Pinpoint the cell where the given text exists, returning its [x, y] midpoint coordinate. 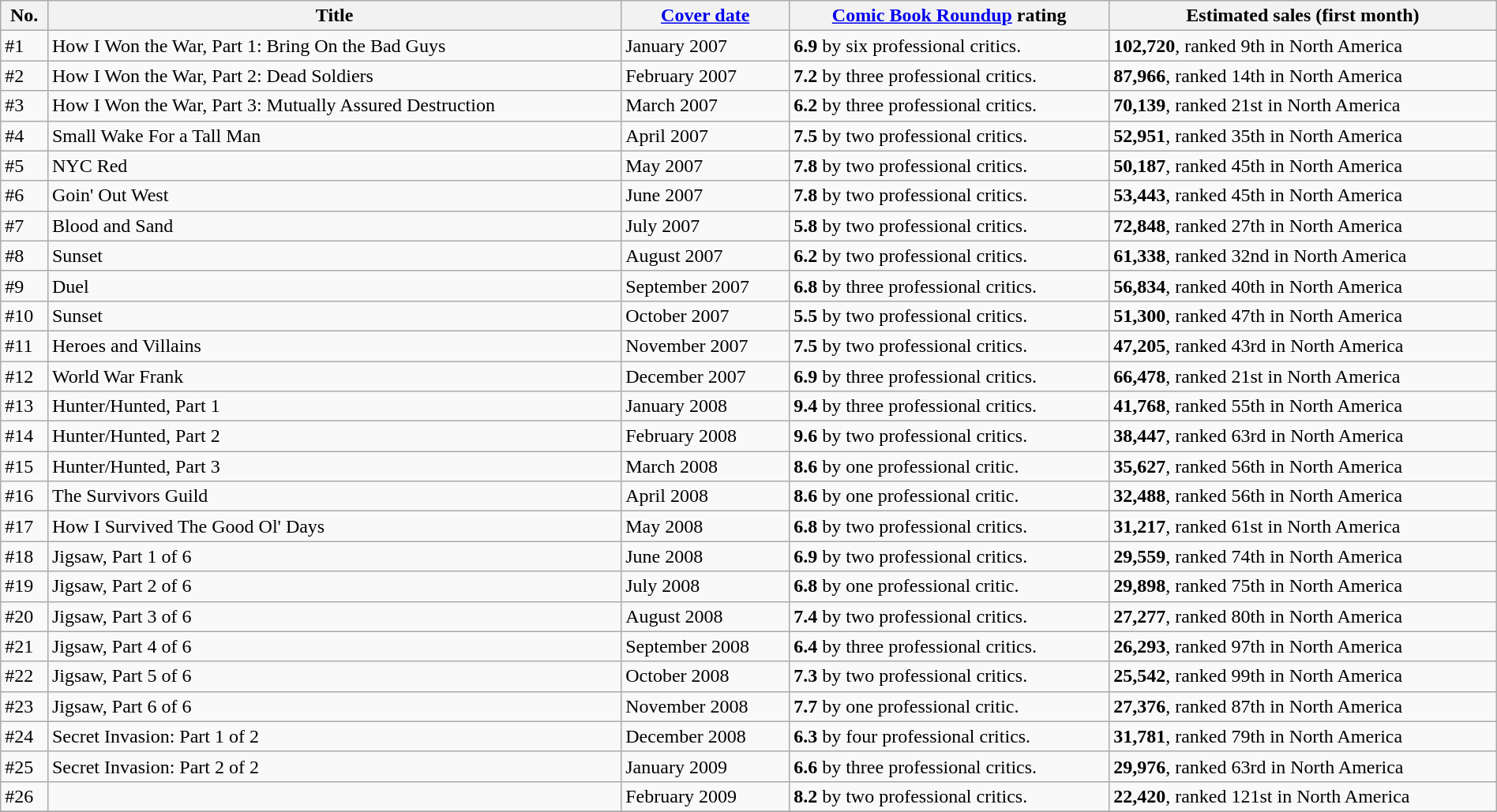
Blood and Sand [334, 226]
February 2009 [706, 796]
66,478, ranked 21st in North America [1303, 376]
32,488, ranked 56th in North America [1303, 496]
7.7 by one professional critic. [949, 706]
22,420, ranked 121st in North America [1303, 796]
6.2 by three professional critics. [949, 106]
December 2008 [706, 736]
6.8 by two professional critics. [949, 526]
61,338, ranked 32nd in North America [1303, 256]
6.6 by three professional critics. [949, 766]
6.4 by three professional critics. [949, 646]
6.2 by two professional critics. [949, 256]
9.4 by three professional critics. [949, 406]
6.9 by two professional critics. [949, 556]
53,443, ranked 45th in North America [1303, 196]
#8 [24, 256]
August 2008 [706, 616]
Secret Invasion: Part 2 of 2 [334, 766]
6.9 by three professional critics. [949, 376]
July 2007 [706, 226]
#19 [24, 586]
July 2008 [706, 586]
7.4 by two professional critics. [949, 616]
No. [24, 16]
September 2008 [706, 646]
#11 [24, 346]
47,205, ranked 43rd in North America [1303, 346]
29,976, ranked 63rd in North America [1303, 766]
29,559, ranked 74th in North America [1303, 556]
October 2008 [706, 676]
#1 [24, 46]
#14 [24, 436]
Goin' Out West [334, 196]
Hunter/Hunted, Part 2 [334, 436]
5.5 by two professional critics. [949, 316]
#23 [24, 706]
51,300, ranked 47th in North America [1303, 316]
#17 [24, 526]
27,376, ranked 87th in North America [1303, 706]
7.3 by two professional critics. [949, 676]
41,768, ranked 55th in North America [1303, 406]
November 2008 [706, 706]
Small Wake For a Tall Man [334, 136]
56,834, ranked 40th in North America [1303, 286]
#10 [24, 316]
#12 [24, 376]
#18 [24, 556]
Estimated sales (first month) [1303, 16]
World War Frank [334, 376]
#20 [24, 616]
#25 [24, 766]
27,277, ranked 80th in North America [1303, 616]
#3 [24, 106]
#26 [24, 796]
Jigsaw, Part 1 of 6 [334, 556]
#21 [24, 646]
#24 [24, 736]
March 2008 [706, 466]
How I Survived The Good Ol' Days [334, 526]
29,898, ranked 75th in North America [1303, 586]
Secret Invasion: Part 1 of 2 [334, 736]
Hunter/Hunted, Part 3 [334, 466]
#4 [24, 136]
Jigsaw, Part 2 of 6 [334, 586]
31,217, ranked 61st in North America [1303, 526]
June 2007 [706, 196]
Title [334, 16]
50,187, ranked 45th in North America [1303, 166]
How I Won the War, Part 3: Mutually Assured Destruction [334, 106]
26,293, ranked 97th in North America [1303, 646]
8.2 by two professional critics. [949, 796]
How I Won the War, Part 2: Dead Soldiers [334, 76]
February 2008 [706, 436]
February 2007 [706, 76]
35,627, ranked 56th in North America [1303, 466]
Comic Book Roundup rating [949, 16]
#6 [24, 196]
#16 [24, 496]
6.8 by three professional critics. [949, 286]
The Survivors Guild [334, 496]
Jigsaw, Part 4 of 6 [334, 646]
March 2007 [706, 106]
Jigsaw, Part 6 of 6 [334, 706]
6.8 by one professional critic. [949, 586]
#5 [24, 166]
5.8 by two professional critics. [949, 226]
December 2007 [706, 376]
NYC Red [334, 166]
April 2008 [706, 496]
31,781, ranked 79th in North America [1303, 736]
52,951, ranked 35th in North America [1303, 136]
#13 [24, 406]
70,139, ranked 21st in North America [1303, 106]
June 2008 [706, 556]
August 2007 [706, 256]
January 2008 [706, 406]
Heroes and Villains [334, 346]
9.6 by two professional critics. [949, 436]
May 2008 [706, 526]
72,848, ranked 27th in North America [1303, 226]
#22 [24, 676]
Jigsaw, Part 5 of 6 [334, 676]
87,966, ranked 14th in North America [1303, 76]
April 2007 [706, 136]
January 2009 [706, 766]
May 2007 [706, 166]
January 2007 [706, 46]
#9 [24, 286]
Hunter/Hunted, Part 1 [334, 406]
6.9 by six professional critics. [949, 46]
November 2007 [706, 346]
Duel [334, 286]
25,542, ranked 99th in North America [1303, 676]
Jigsaw, Part 3 of 6 [334, 616]
#15 [24, 466]
6.3 by four professional critics. [949, 736]
October 2007 [706, 316]
38,447, ranked 63rd in North America [1303, 436]
#2 [24, 76]
September 2007 [706, 286]
Cover date [706, 16]
#7 [24, 226]
How I Won the War, Part 1: Bring On the Bad Guys [334, 46]
7.2 by three professional critics. [949, 76]
102,720, ranked 9th in North America [1303, 46]
